From the cell containing the given text, extract its center point as (x, y) coordinate. 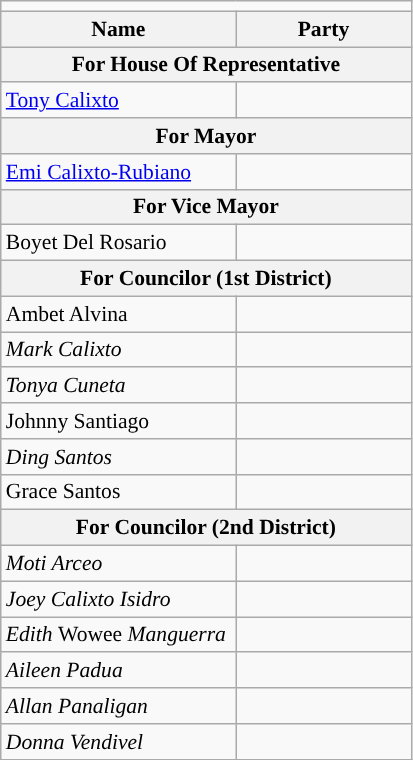
Allan Panaligan (118, 706)
Tonya Cuneta (118, 386)
Johnny Santiago (118, 421)
Boyet Del Rosario (118, 243)
Ambet Alvina (118, 314)
For House Of Representative (206, 65)
Donna Vendivel (118, 742)
Moti Arceo (118, 564)
Tony Calixto (118, 101)
Aileen Padua (118, 671)
Mark Calixto (118, 350)
Emi Calixto-Rubiano (118, 172)
For Councilor (1st District) (206, 279)
Name (118, 29)
Joey Calixto Isidro (118, 599)
Party (324, 29)
For Councilor (2nd District) (206, 528)
For Mayor (206, 136)
Edith Wowee Manguerra (118, 635)
Grace Santos (118, 492)
Ding Santos (118, 457)
For Vice Mayor (206, 207)
